Identify which cell holds the provided text, then report its [x, y] central coordinate. 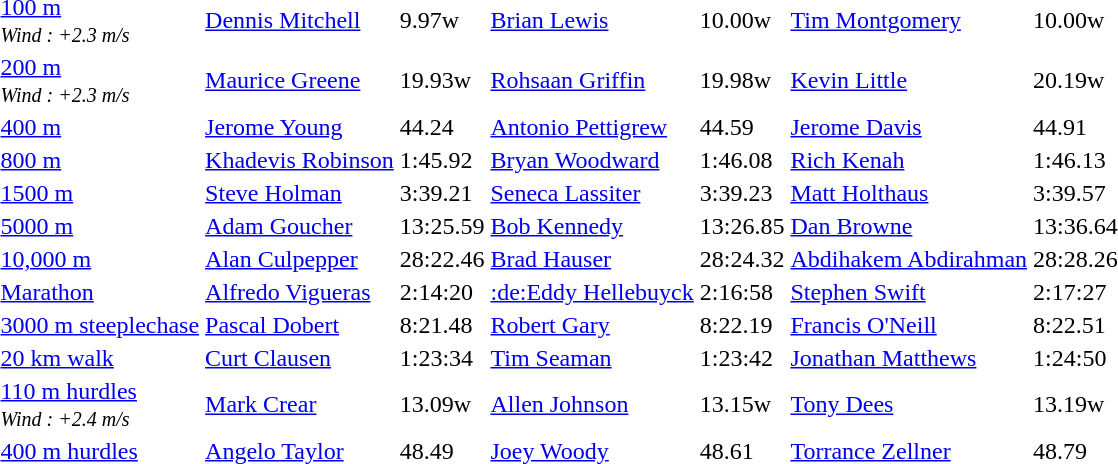
8:21.48 [442, 325]
3:39.23 [742, 193]
Seneca Lassiter [592, 193]
Alan Culpepper [300, 259]
Mark Crear [300, 404]
Dan Browne [909, 226]
Allen Johnson [592, 404]
13.15w [742, 404]
28:24.32 [742, 259]
Maurice Greene [300, 80]
Brad Hauser [592, 259]
1:46.08 [742, 160]
Jerome Davis [909, 127]
Curt Clausen [300, 358]
Stephen Swift [909, 292]
Pascal Dobert [300, 325]
1:23:42 [742, 358]
Robert Gary [592, 325]
Kevin Little [909, 80]
Jerome Young [300, 127]
19.93w [442, 80]
13:25.59 [442, 226]
1:45.92 [442, 160]
Abdihakem Abdirahman [909, 259]
Rohsaan Griffin [592, 80]
13.09w [442, 404]
Bryan Woodward [592, 160]
1:23:34 [442, 358]
:de:Eddy Hellebuyck [592, 292]
Tony Dees [909, 404]
Tim Seaman [592, 358]
44.24 [442, 127]
Alfredo Vigueras [300, 292]
Bob Kennedy [592, 226]
13:26.85 [742, 226]
Jonathan Matthews [909, 358]
3:39.21 [442, 193]
2:16:58 [742, 292]
Francis O'Neill [909, 325]
Khadevis Robinson [300, 160]
44.59 [742, 127]
Matt Holthaus [909, 193]
28:22.46 [442, 259]
19.98w [742, 80]
8:22.19 [742, 325]
2:14:20 [442, 292]
Steve Holman [300, 193]
Adam Goucher [300, 226]
Rich Kenah [909, 160]
Antonio Pettigrew [592, 127]
